Search for the cell housing the specified text and yield its [X, Y] center coordinate. 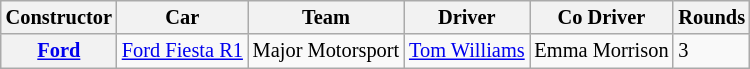
3 [712, 51]
Major Motorsport [326, 51]
Ford Fiesta R1 [182, 51]
Emma Morrison [602, 51]
Car [182, 17]
Constructor [59, 17]
Ford [59, 51]
Rounds [712, 17]
Co Driver [602, 17]
Team [326, 17]
Tom Williams [466, 51]
Driver [466, 17]
